Detect which cell encompasses the target text, then output its [X, Y] center coordinate. 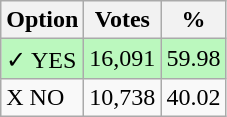
40.02 [194, 97]
Option [42, 20]
X NO [42, 97]
16,091 [122, 59]
% [194, 20]
10,738 [122, 97]
Votes [122, 20]
✓ YES [42, 59]
59.98 [194, 59]
